Provide the (x, y) coordinate of the cell's center where the given text is located.  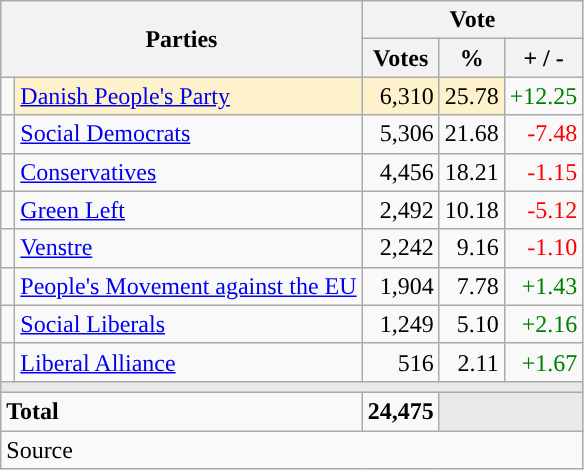
+ / - (544, 58)
Social Democrats (188, 134)
24,475 (400, 411)
Danish People's Party (188, 96)
Conservatives (188, 172)
Venstre (188, 248)
Source (292, 449)
-7.48 (544, 134)
25.78 (472, 96)
1,249 (400, 324)
-5.12 (544, 210)
-1.10 (544, 248)
4,456 (400, 172)
2,492 (400, 210)
21.68 (472, 134)
6,310 (400, 96)
2,242 (400, 248)
516 (400, 362)
+1.43 (544, 286)
2.11 (472, 362)
Votes (400, 58)
People's Movement against the EU (188, 286)
5,306 (400, 134)
18.21 (472, 172)
7.78 (472, 286)
Total (182, 411)
-1.15 (544, 172)
+12.25 (544, 96)
Liberal Alliance (188, 362)
Vote (472, 20)
Green Left (188, 210)
10.18 (472, 210)
+2.16 (544, 324)
5.10 (472, 324)
+1.67 (544, 362)
Parties (182, 39)
% (472, 58)
1,904 (400, 286)
9.16 (472, 248)
Social Liberals (188, 324)
